Pinpoint the cell where the given text exists, returning its [x, y] midpoint coordinate. 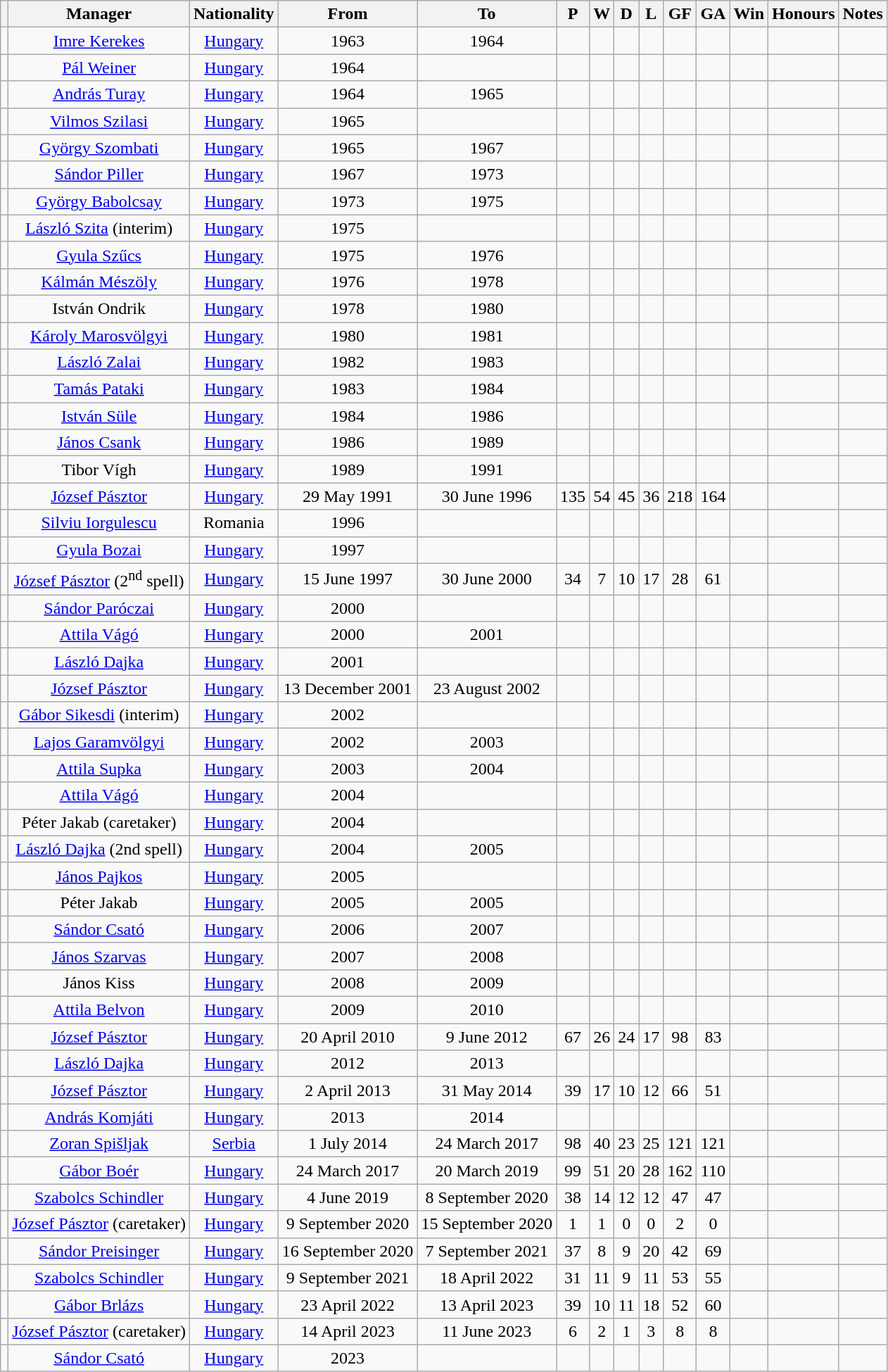
Attila Supka [99, 769]
Honours [804, 14]
Gábor Brlázs [99, 1304]
30 June 1996 [487, 496]
67 [573, 1037]
37 [573, 1251]
András Komjáti [99, 1117]
2012 [348, 1064]
To [487, 14]
2010 [487, 1010]
János Csank [99, 443]
Nationality [234, 14]
László Zalai [99, 363]
20 March 2019 [487, 1171]
Tamás Pataki [99, 389]
26 [602, 1037]
25 [652, 1144]
Imre Kerekes [99, 41]
W [602, 14]
99 [573, 1171]
1981 [487, 336]
1997 [348, 550]
Zoran Spišljak [99, 1144]
Károly Marosvölgyi [99, 336]
GF [680, 14]
83 [713, 1037]
István Süle [99, 416]
4 June 2019 [348, 1197]
45 [626, 496]
P [573, 14]
1 July 2014 [348, 1144]
11 June 2023 [487, 1331]
164 [713, 496]
1996 [348, 523]
Péter Jakab (caretaker) [99, 822]
Win [749, 14]
GA [713, 14]
6 [573, 1331]
Sándor Paróczai [99, 608]
61 [713, 579]
Pál Weiner [99, 68]
Romania [234, 523]
13 April 2023 [487, 1304]
Vilmos Szilasi [99, 121]
66 [680, 1090]
9 September 2020 [348, 1224]
135 [573, 496]
László Dajka (2nd spell) [99, 849]
18 April 2022 [487, 1278]
23 April 2022 [348, 1304]
György Szombati [99, 148]
9 September 2021 [348, 1278]
János Szarvas [99, 956]
János Pajkos [99, 876]
23 [626, 1144]
Attila Belvon [99, 1010]
34 [573, 579]
55 [713, 1278]
18 [652, 1304]
38 [573, 1197]
14 [602, 1197]
3 [652, 1331]
József Pásztor (2nd spell) [99, 579]
53 [680, 1278]
15 September 2020 [487, 1224]
14 April 2023 [348, 1331]
60 [713, 1304]
Tibor Vígh [99, 470]
1982 [348, 363]
54 [602, 496]
69 [713, 1251]
8 September 2020 [487, 1197]
162 [680, 1171]
29 May 1991 [348, 496]
2 April 2013 [348, 1090]
Gyula Szűcs [99, 255]
1963 [348, 41]
15 June 1997 [348, 579]
Gábor Sikesdi (interim) [99, 715]
31 [573, 1278]
L [652, 14]
András Turay [99, 94]
36 [652, 496]
Gyula Bozai [99, 550]
52 [680, 1304]
Silviu Iorgulescu [99, 523]
13 December 2001 [348, 688]
42 [680, 1251]
40 [602, 1144]
16 September 2020 [348, 1251]
110 [713, 1171]
László Szita (interim) [99, 228]
Gábor Boér [99, 1171]
From [348, 14]
30 June 2000 [487, 579]
1991 [487, 470]
2023 [348, 1358]
23 August 2002 [487, 688]
218 [680, 496]
György Babolcsay [99, 201]
2006 [348, 929]
Kálmán Mészöly [99, 282]
7 [602, 579]
István Ondrik [99, 308]
Serbia [234, 1144]
9 June 2012 [487, 1037]
Sándor Preisinger [99, 1251]
Manager [99, 14]
24 [626, 1037]
2014 [487, 1117]
Péter Jakab [99, 902]
D [626, 14]
János Kiss [99, 983]
7 September 2021 [487, 1251]
31 May 2014 [487, 1090]
Notes [863, 14]
Lajos Garamvölgyi [99, 742]
Sándor Piller [99, 175]
20 April 2010 [348, 1037]
